Capture the cell that displays the provided text and extract its (X, Y) central coordinate. 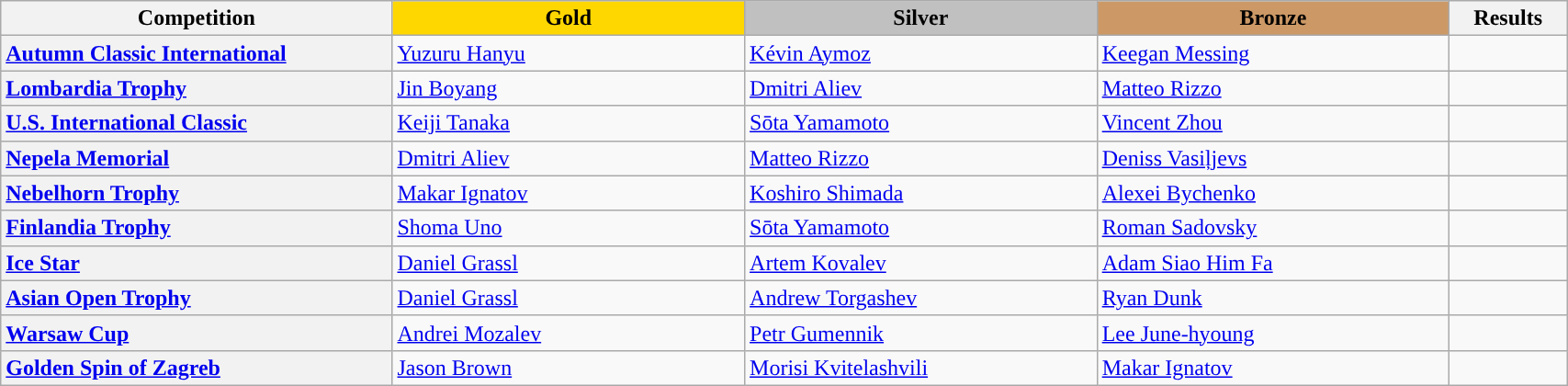
Lee June-hyoung (1273, 333)
U.S. International Classic (197, 123)
Ryan Dunk (1273, 298)
Silver (921, 18)
Vincent Zhou (1273, 123)
Adam Siao Him Fa (1273, 263)
Jin Boyang (569, 88)
Bronze (1273, 18)
Nepela Memorial (197, 158)
Warsaw Cup (197, 333)
Ice Star (197, 263)
Deniss Vasiļjevs (1273, 158)
Shoma Uno (569, 228)
Nebelhorn Trophy (197, 193)
Autumn Classic International (197, 53)
Petr Gumennik (921, 333)
Asian Open Trophy (197, 298)
Kévin Aymoz (921, 53)
Gold (569, 18)
Keegan Messing (1273, 53)
Finlandia Trophy (197, 228)
Lombardia Trophy (197, 88)
Andrei Mozalev (569, 333)
Keiji Tanaka (569, 123)
Koshiro Shimada (921, 193)
Andrew Torgashev (921, 298)
Yuzuru Hanyu (569, 53)
Roman Sadovsky (1273, 228)
Jason Brown (569, 368)
Results (1508, 18)
Golden Spin of Zagreb (197, 368)
Artem Kovalev (921, 263)
Morisi Kvitelashvili (921, 368)
Alexei Bychenko (1273, 193)
Competition (197, 18)
